Pinpoint the cell where the given text exists, returning its [x, y] midpoint coordinate. 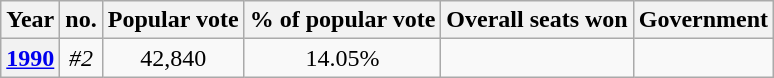
% of popular vote [342, 20]
Overall seats won [537, 20]
no. [81, 20]
Government [703, 20]
Popular vote [173, 20]
42,840 [173, 58]
14.05% [342, 58]
#2 [81, 58]
Year [30, 20]
1990 [30, 58]
